Return [X, Y] of the center of cell containing provided text 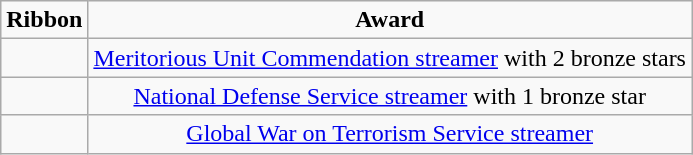
Award [390, 20]
National Defense Service streamer with 1 bronze star [390, 96]
Meritorious Unit Commendation streamer with 2 bronze stars [390, 58]
Ribbon [44, 20]
Global War on Terrorism Service streamer [390, 134]
